Scan for the cell matching the given text and deliver its (X, Y) coordinate at center. 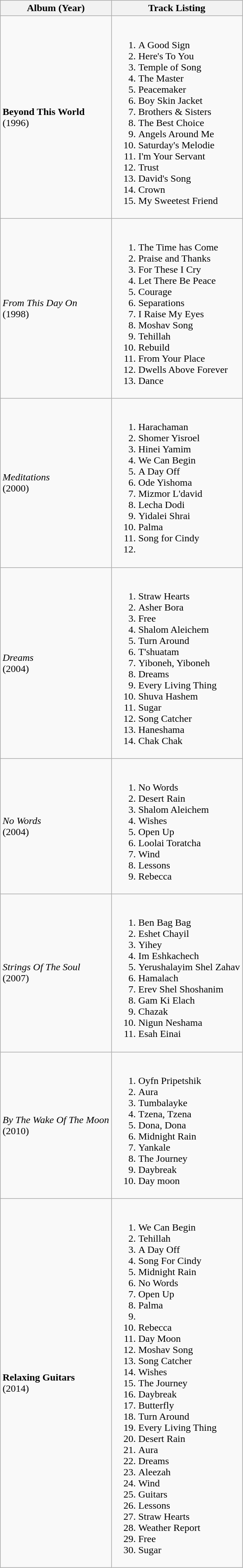
Strings Of The Soul(2007) (56, 973)
Relaxing Guitars(2014) (56, 1383)
Ben Bag BagEshet ChayilYiheyIm EshkachechYerushalayim Shel ZahavHamalachErev Shel ShoshanimGam Ki ElachChazakNigun NeshamaEsah Einai (177, 973)
By The Wake Of The Moon(2010) (56, 1125)
From This Day On(1998) (56, 308)
Oyfn PripetshikAuraTumbalaykeTzena, TzenaDona, DonaMidnight RainYankaleThe JourneyDaybreakDay moon (177, 1125)
No WordsDesert RainShalom AleichemWishesOpen UpLoolai ToratchaWindLessonsRebecca (177, 826)
HarachamanShomer YisroelHinei YamimWe Can BeginA Day OffOde YishomaMizmor L'davidLecha DodiYidalei ShraiPalmaSong for Cindy (177, 483)
Dreams(2004) (56, 663)
Straw HeartsAsher BoraFreeShalom AleichemTurn AroundT'shuatamYiboneh, YibonehDreamsEvery Living ThingShuva HashemSugarSong CatcherHaneshamaChak Chak (177, 663)
Meditations(2000) (56, 483)
Album (Year) (56, 8)
Track Listing (177, 8)
Beyond This World(1996) (56, 117)
No Words(2004) (56, 826)
